From the cell containing the given text, extract its center point as [X, Y] coordinate. 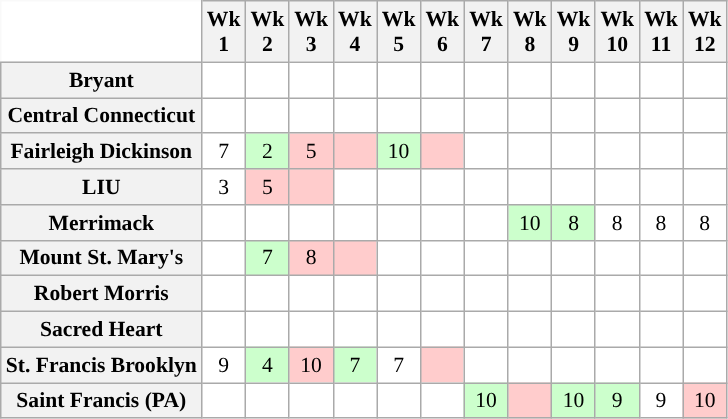
Wk6 [442, 32]
St. Francis Brooklyn [102, 365]
Mount St. Mary's [102, 258]
Central Connecticut [102, 116]
Merrimack [102, 223]
2 [268, 152]
Wk2 [268, 32]
Wk4 [355, 32]
Robert Morris [102, 294]
Wk5 [399, 32]
Sacred Heart [102, 330]
Bryant [102, 80]
Wk12 [705, 32]
3 [224, 187]
Saint Francis (PA) [102, 401]
LIU [102, 187]
Wk3 [311, 32]
Wk10 [617, 32]
4 [268, 365]
Fairleigh Dickinson [102, 152]
Wk9 [574, 32]
Wk1 [224, 32]
Wk8 [530, 32]
Wk11 [661, 32]
Wk7 [486, 32]
